Detect which cell encompasses the target text, then output its [X, Y] center coordinate. 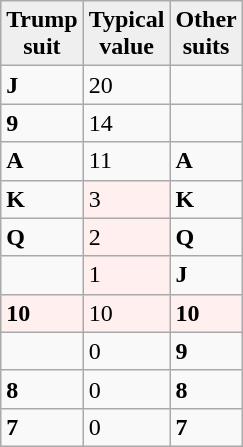
Typicalvalue [126, 34]
1 [126, 275]
14 [126, 123]
2 [126, 237]
Trumpsuit [42, 34]
11 [126, 161]
20 [126, 85]
3 [126, 199]
Othersuits [206, 34]
